Scan for the cell matching the given text and deliver its (x, y) coordinate at center. 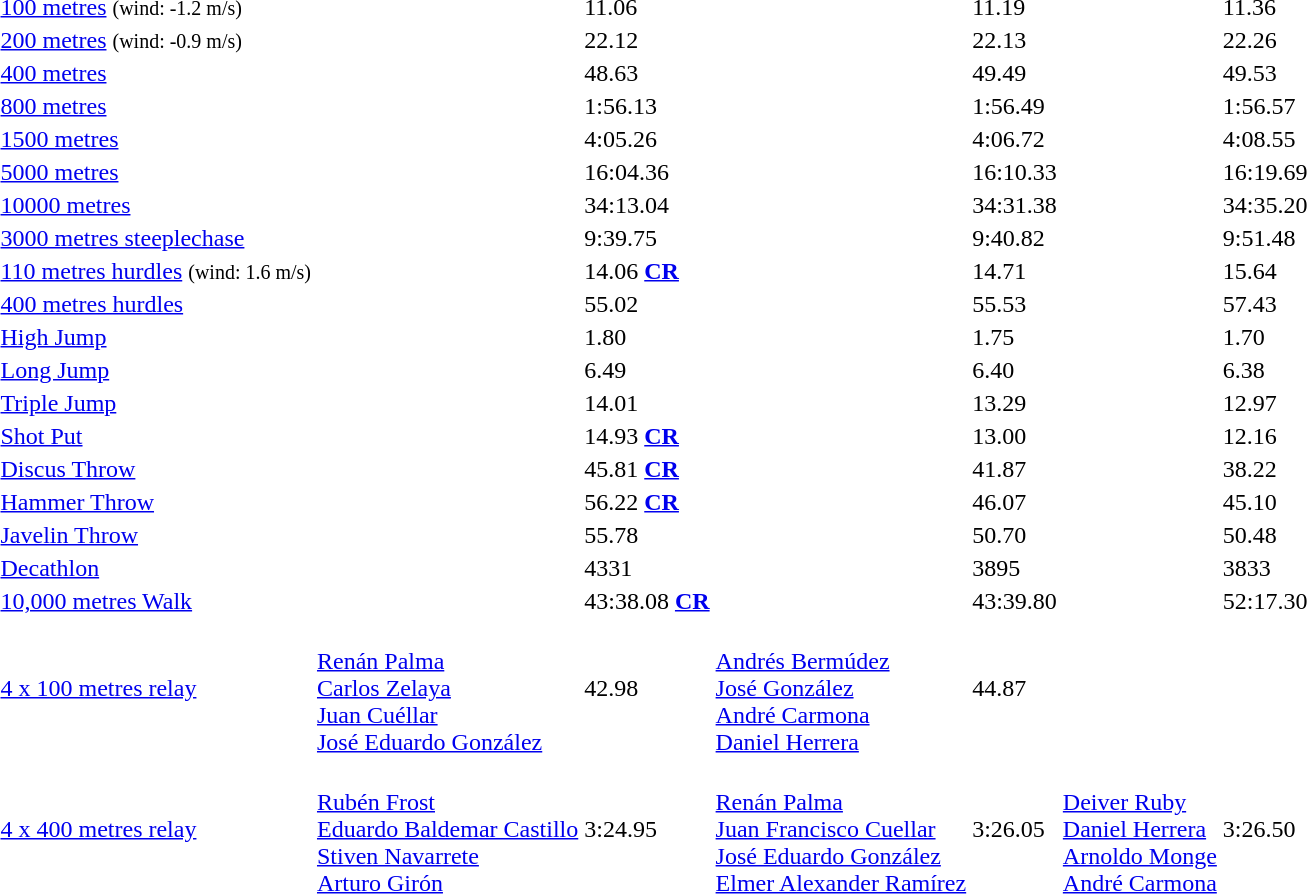
45.81 CR (647, 469)
34:31.38 (1015, 205)
4:05.26 (647, 139)
55.53 (1015, 304)
50.70 (1015, 535)
Andrés Bermúdez José González André Carmona Daniel Herrera (841, 688)
42.98 (647, 688)
55.78 (647, 535)
3895 (1015, 568)
41.87 (1015, 469)
44.87 (1015, 688)
22.13 (1015, 40)
43:39.80 (1015, 601)
1:56.13 (647, 106)
6.49 (647, 370)
14.71 (1015, 271)
1.80 (647, 337)
55.02 (647, 304)
13.29 (1015, 403)
46.07 (1015, 502)
1:56.49 (1015, 106)
14.01 (647, 403)
14.06 CR (647, 271)
56.22 CR (647, 502)
16:10.33 (1015, 172)
1.75 (1015, 337)
16:04.36 (647, 172)
13.00 (1015, 436)
4331 (647, 568)
49.49 (1015, 73)
14.93 CR (647, 436)
48.63 (647, 73)
9:40.82 (1015, 238)
4:06.72 (1015, 139)
9:39.75 (647, 238)
34:13.04 (647, 205)
22.12 (647, 40)
6.40 (1015, 370)
Renán Palma Carlos Zelaya Juan Cuéllar José Eduardo González (447, 688)
43:38.08 CR (647, 601)
